Pinpoint the cell where the given text exists, returning its [X, Y] midpoint coordinate. 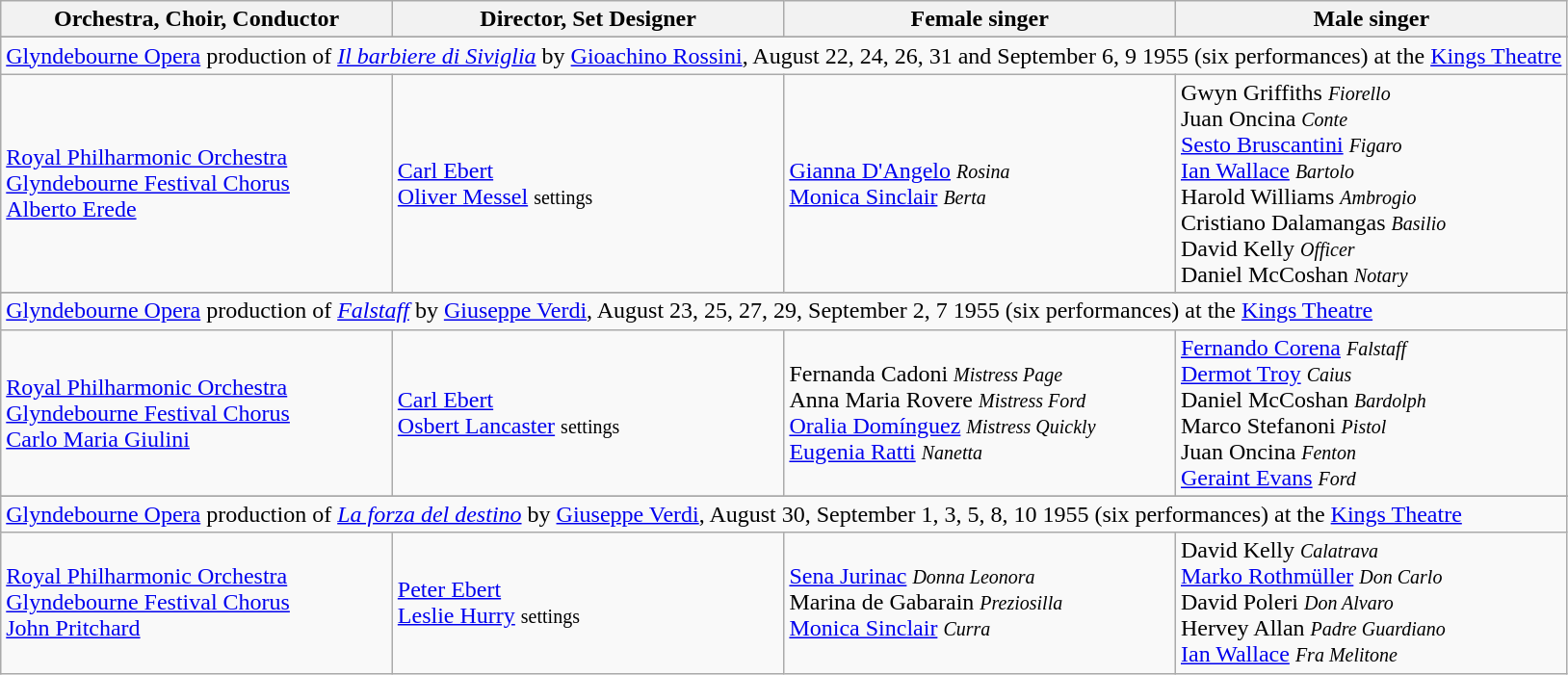
Director, Set Designer [588, 19]
Female singer [980, 19]
Carl EbertOsbert Lancaster settings [588, 412]
Fernando Corena FalstaffDermot Troy CaiusDaniel McCoshan BardolphMarco Stefanoni PistolJuan Oncina FentonGeraint Evans Ford [1372, 412]
Gianna D'Angelo RosinaMonica Sinclair Berta [980, 183]
Fernanda Cadoni Mistress PageAnna Maria Rovere Mistress FordOralia Domínguez Mistress QuicklyEugenia Ratti Nanetta [980, 412]
Sena Jurinac Donna LeonoraMarina de Gabarain PreziosillaMonica Sinclair Curra [980, 603]
Royal Philharmonic OrchestraGlyndebourne Festival ChorusJohn Pritchard [196, 603]
Carl EbertOliver Messel settings [588, 183]
Glyndebourne Opera production of Falstaff by Giuseppe Verdi, August 23, 25, 27, 29, September 2, 7 1955 (six performances) at the Kings Theatre [784, 311]
Orchestra, Choir, Conductor [196, 19]
Royal Philharmonic OrchestraGlyndebourne Festival ChorusAlberto Erede [196, 183]
David Kelly CalatravaMarko Rothmüller Don CarloDavid Poleri Don AlvaroHervey Allan Padre GuardianoIan Wallace Fra Melitone [1372, 603]
Male singer [1372, 19]
Royal Philharmonic OrchestraGlyndebourne Festival ChorusCarlo Maria Giulini [196, 412]
Peter EbertLeslie Hurry settings [588, 603]
